Capture the cell that displays the provided text and extract its [X, Y] central coordinate. 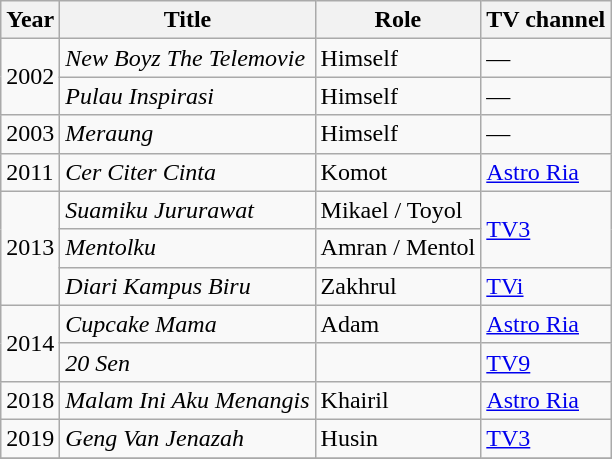
2011 [30, 172]
Husin [398, 438]
Khairil [398, 400]
Geng Van Jenazah [188, 438]
Adam [398, 324]
2002 [30, 77]
Mentolku [188, 248]
Year [30, 20]
20 Sen [188, 362]
Role [398, 20]
TV channel [546, 20]
Suamiku Jururawat [188, 210]
Cupcake Mama [188, 324]
2013 [30, 248]
Meraung [188, 134]
2014 [30, 343]
Pulau Inspirasi [188, 96]
Mikael / Toyol [398, 210]
2019 [30, 438]
TVi [546, 286]
Zakhrul [398, 286]
Malam Ini Aku Menangis [188, 400]
Komot [398, 172]
2003 [30, 134]
Amran / Mentol [398, 248]
Title [188, 20]
New Boyz The Telemovie [188, 58]
Cer Citer Cinta [188, 172]
Diari Kampus Biru [188, 286]
2018 [30, 400]
TV9 [546, 362]
